Pinpoint the cell where the given text exists, returning its [X, Y] midpoint coordinate. 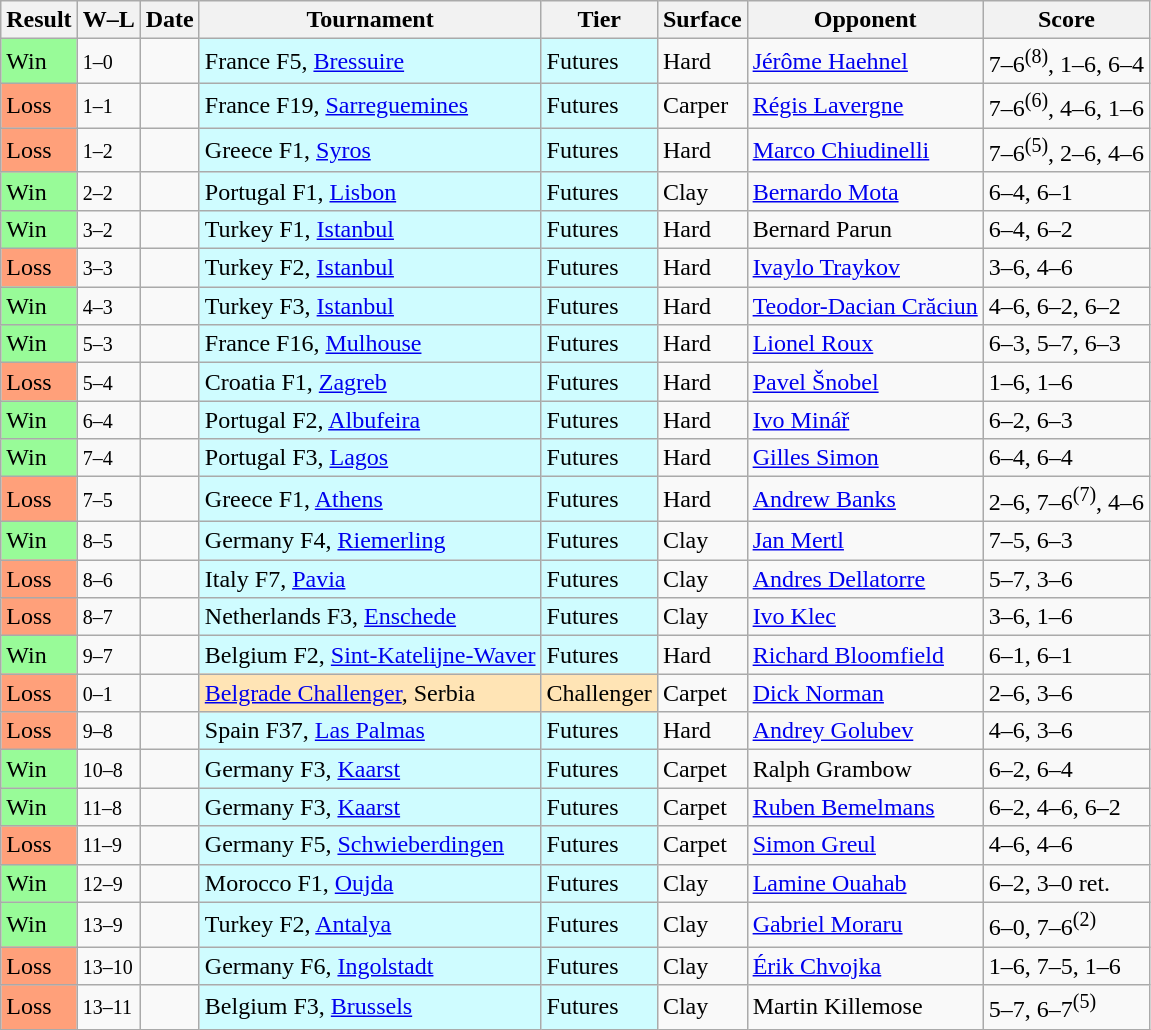
Ruben Bemelmans [865, 807]
6–1, 6–1 [1066, 655]
Turkey F2, Istanbul [370, 268]
Bernard Parun [865, 230]
France F19, Sarreguemines [370, 106]
2–6, 7–6(7), 4–6 [1066, 500]
Ralph Grambow [865, 769]
12–9 [108, 883]
1–6, 1–6 [1066, 382]
6–2, 3–0 ret. [1066, 883]
Portugal F3, Lagos [370, 458]
Carper [702, 106]
3–3 [108, 268]
Score [1066, 20]
2–2 [108, 191]
6–4, 6–2 [1066, 230]
5–4 [108, 382]
1–2 [108, 150]
Portugal F2, Albufeira [370, 420]
Tournament [370, 20]
Germany F5, Schwieberdingen [370, 845]
4–6, 4–6 [1066, 845]
Greece F1, Syros [370, 150]
Lionel Roux [865, 344]
Morocco F1, Oujda [370, 883]
3–6, 1–6 [1066, 617]
5–3 [108, 344]
France F5, Bressuire [370, 62]
7–5 [108, 500]
8–6 [108, 579]
5–7, 6–7(5) [1066, 1008]
Marco Chiudinelli [865, 150]
Ivo Klec [865, 617]
3–2 [108, 230]
Simon Greul [865, 845]
4–6, 3–6 [1066, 731]
13–10 [108, 966]
4–3 [108, 306]
Belgium F3, Brussels [370, 1008]
Ivo Minář [865, 420]
6–4 [108, 420]
Croatia F1, Zagreb [370, 382]
Greece F1, Athens [370, 500]
Spain F37, Las Palmas [370, 731]
Belgium F2, Sint-Katelijne-Waver [370, 655]
Teodor-Dacian Crăciun [865, 306]
8–5 [108, 541]
Result [39, 20]
7–6(8), 1–6, 6–4 [1066, 62]
Germany F6, Ingolstadt [370, 966]
Richard Bloomfield [865, 655]
France F16, Mulhouse [370, 344]
13–11 [108, 1008]
Jan Mertl [865, 541]
6–0, 7–6(2) [1066, 924]
6–2, 6–3 [1066, 420]
Italy F7, Pavia [370, 579]
7–5, 6–3 [1066, 541]
Ivaylo Traykov [865, 268]
7–4 [108, 458]
8–7 [108, 617]
Régis Lavergne [865, 106]
Turkey F3, Istanbul [370, 306]
W–L [108, 20]
9–8 [108, 731]
13–9 [108, 924]
Andres Dellatorre [865, 579]
6–2, 6–4 [1066, 769]
Portugal F1, Lisbon [370, 191]
Martin Killemose [865, 1008]
7–6(5), 2–6, 4–6 [1066, 150]
Netherlands F3, Enschede [370, 617]
11–8 [108, 807]
7–6(6), 4–6, 1–6 [1066, 106]
Dick Norman [865, 693]
6–4, 6–1 [1066, 191]
Lamine Ouahab [865, 883]
Turkey F1, Istanbul [370, 230]
Bernardo Mota [865, 191]
5–7, 3–6 [1066, 579]
Belgrade Challenger, Serbia [370, 693]
4–6, 6–2, 6–2 [1066, 306]
0–1 [108, 693]
9–7 [108, 655]
Opponent [865, 20]
Andrey Golubev [865, 731]
Érik Chvojka [865, 966]
Challenger [599, 693]
2–6, 3–6 [1066, 693]
Tier [599, 20]
1–1 [108, 106]
1–0 [108, 62]
3–6, 4–6 [1066, 268]
Pavel Šnobel [865, 382]
10–8 [108, 769]
Surface [702, 20]
Andrew Banks [865, 500]
Date [170, 20]
1–6, 7–5, 1–6 [1066, 966]
Gilles Simon [865, 458]
Gabriel Moraru [865, 924]
Jérôme Haehnel [865, 62]
Germany F4, Riemerling [370, 541]
Turkey F2, Antalya [370, 924]
11–9 [108, 845]
6–3, 5–7, 6–3 [1066, 344]
6–4, 6–4 [1066, 458]
6–2, 4–6, 6–2 [1066, 807]
